For the text-containing cell, return its midpoint in (X, Y) coordinate format. 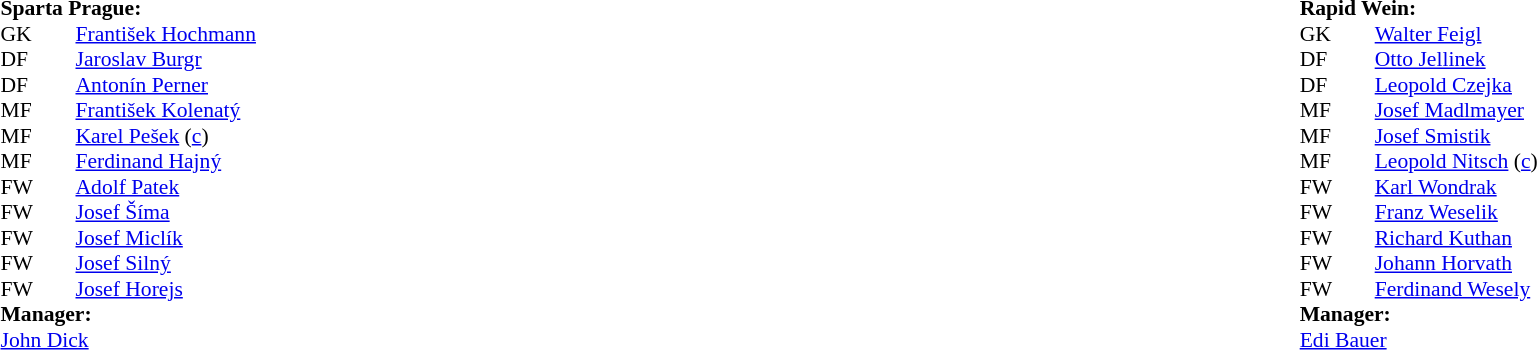
František Hochmann (166, 34)
Josef Miclík (166, 238)
Josef Horejs (166, 289)
Josef Silný (166, 263)
Josef Šíma (166, 213)
Manager: (128, 315)
Ferdinand Hajný (166, 161)
Adolf Patek (166, 187)
František Kolenatý (166, 111)
Karel Pešek (c) (166, 136)
Antonín Perner (166, 85)
Jaroslav Burgr (166, 59)
